Locate the cell with the specified text and output its [x, y] center coordinate. 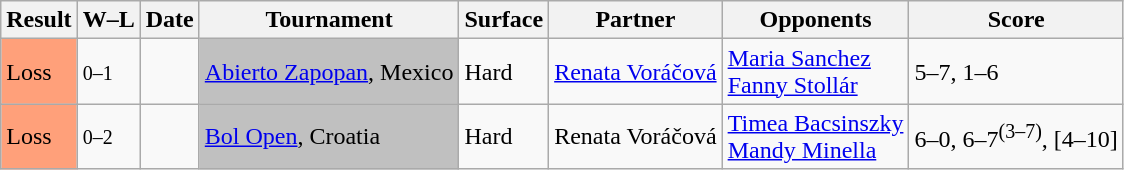
Maria Sanchez Fanny Stollár [816, 72]
Bol Open, Croatia [329, 136]
Score [1016, 20]
Opponents [816, 20]
Tournament [329, 20]
Timea Bacsinszky Mandy Minella [816, 136]
0–2 [108, 136]
5–7, 1–6 [1016, 72]
Result [39, 20]
Surface [504, 20]
Date [170, 20]
Partner [636, 20]
W–L [108, 20]
6–0, 6–7(3–7), [4–10] [1016, 136]
0–1 [108, 72]
Abierto Zapopan, Mexico [329, 72]
